Identify which cell holds the provided text, then report its [X, Y] central coordinate. 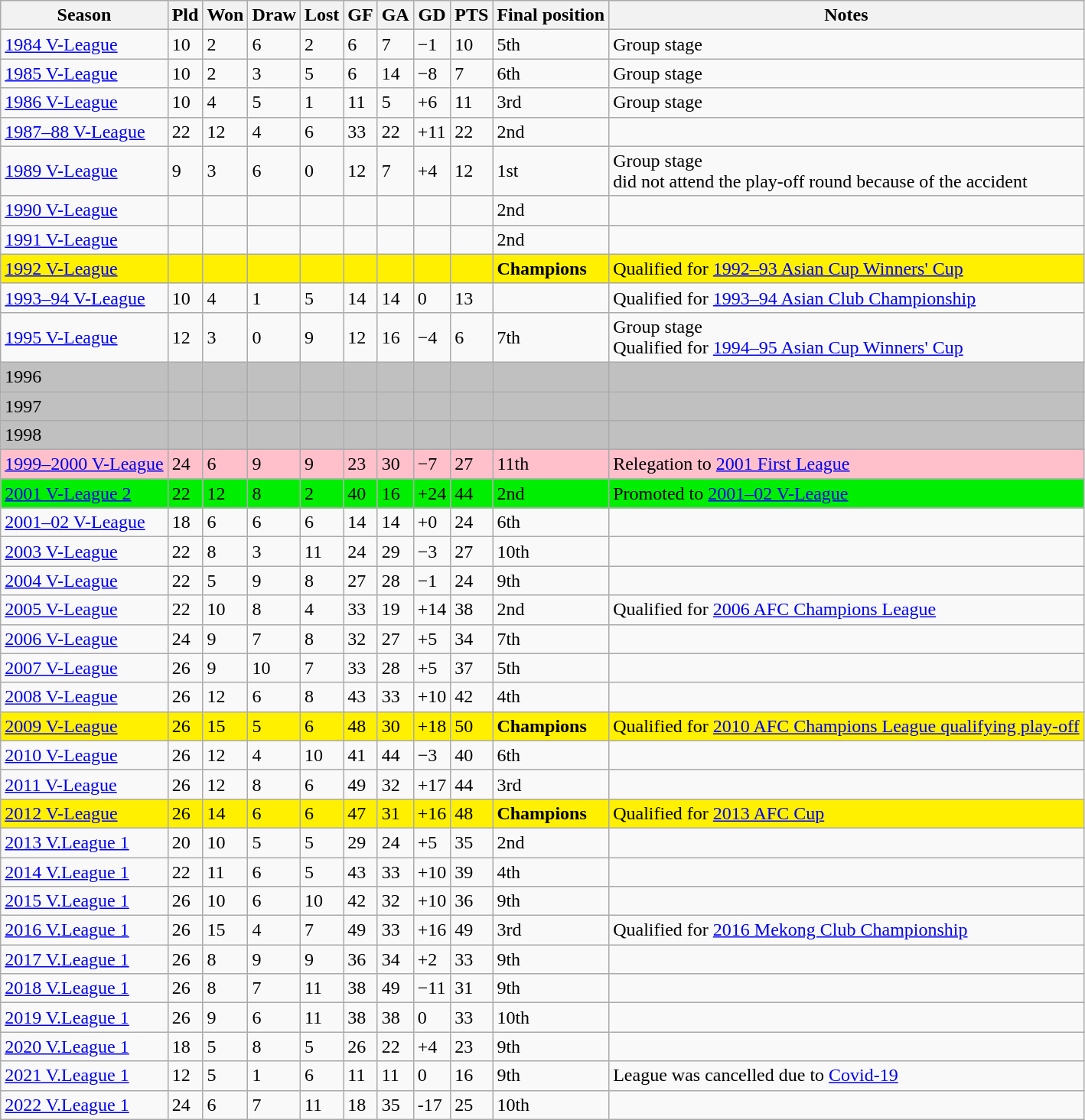
2018 V.League 1 [84, 988]
Qualified for 2013 AFC Cup [846, 813]
2012 V-League [84, 813]
1990 V-League [84, 210]
1st [551, 171]
Qualified for 1993–94 Asian Club Championship [846, 298]
1993–94 V-League [84, 298]
Notes [846, 15]
−4 [432, 337]
1991 V-League [84, 239]
−11 [432, 988]
−8 [432, 73]
39 [471, 871]
1985 V-League [84, 73]
GD [432, 15]
2005 V-League [84, 610]
2017 V.League 1 [84, 959]
Final position [551, 15]
2016 V.League 1 [84, 930]
2022 V.League 1 [84, 1105]
1999–2000 V-League [84, 464]
Group stage Qualified for 1994–95 Asian Cup Winners' Cup [846, 337]
37 [471, 668]
2003 V-League [84, 552]
1997 [84, 406]
20 [185, 842]
2011 V-League [84, 784]
Won [225, 15]
+0 [432, 523]
GF [360, 15]
2004 V-League [84, 581]
19 [395, 610]
1998 [84, 435]
1989 V-League [84, 171]
47 [360, 813]
2007 V-League [84, 668]
Qualified for 2006 AFC Champions League [846, 610]
2019 V.League 1 [84, 1017]
-17 [432, 1105]
2006 V-League [84, 639]
+14 [432, 610]
1986 V-League [84, 103]
1992 V-League [84, 269]
Promoted to 2001–02 V-League [846, 493]
2008 V-League [84, 697]
2009 V-League [84, 726]
Qualified for 2010 AFC Champions League qualifying play-off [846, 726]
Qualified for 1992–93 Asian Cup Winners' Cup [846, 269]
25 [471, 1105]
League was cancelled due to Covid-19 [846, 1076]
50 [471, 726]
Pld [185, 15]
2015 V.League 1 [84, 901]
Draw [274, 15]
2013 V.League 1 [84, 842]
2001 V-League 2 [84, 493]
Qualified for 2016 Mekong Club Championship [846, 930]
+6 [432, 103]
GA [395, 15]
Season [84, 15]
1995 V-League [84, 337]
Relegation to 2001 First League [846, 464]
41 [360, 755]
+18 [432, 726]
+2 [432, 959]
−7 [432, 464]
+24 [432, 493]
2021 V.League 1 [84, 1076]
PTS [471, 15]
1996 [84, 376]
Group stage did not attend the play-off round because of the accident [846, 171]
1987–88 V-League [84, 132]
Lost [321, 15]
2001–02 V-League [84, 523]
2020 V.League 1 [84, 1047]
2014 V.League 1 [84, 871]
1984 V-League [84, 44]
+11 [432, 132]
13 [471, 298]
+17 [432, 784]
11th [551, 464]
2010 V-League [84, 755]
